Find where the given text appears and provide that cell's center as [X, Y] coordinate. 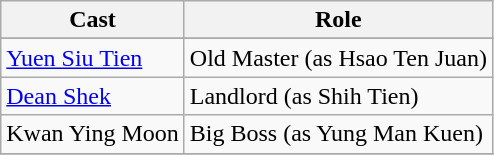
Dean Shek [93, 96]
Cast [93, 20]
Role [338, 20]
Old Master (as Hsao Ten Juan) [338, 58]
Landlord (as Shih Tien) [338, 96]
Big Boss (as Yung Man Kuen) [338, 134]
Kwan Ying Moon [93, 134]
Yuen Siu Tien [93, 58]
